Search for the cell housing the specified text and yield its (X, Y) center coordinate. 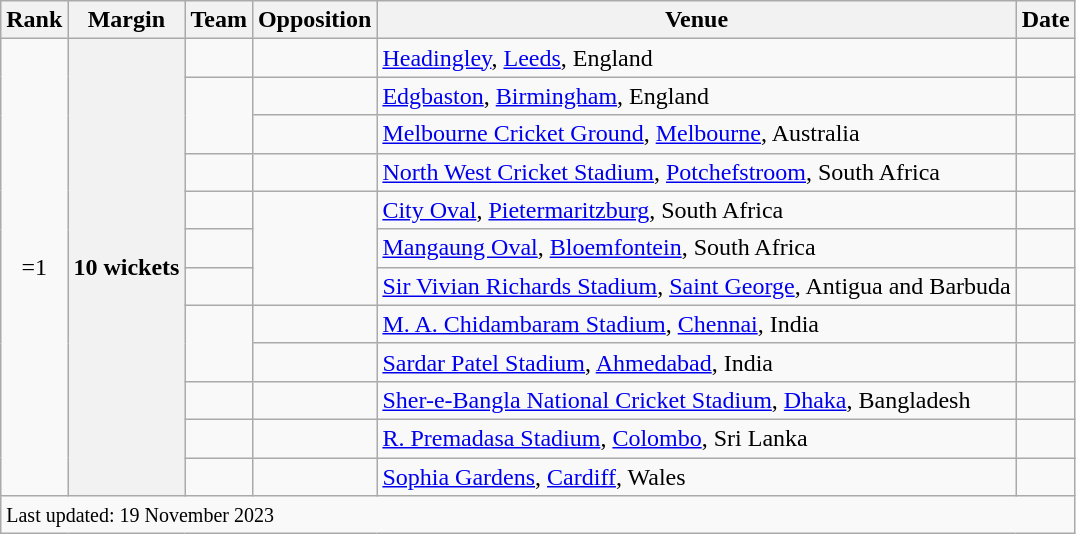
City Oval, Pietermaritzburg, South Africa (696, 210)
Edgbaston, Birmingham, England (696, 96)
Team (219, 20)
Opposition (314, 20)
10 wickets (126, 268)
Sher-e-Bangla National Cricket Stadium, Dhaka, Bangladesh (696, 400)
R. Premadasa Stadium, Colombo, Sri Lanka (696, 438)
M. A. Chidambaram Stadium, Chennai, India (696, 324)
Date (1046, 20)
Headingley, Leeds, England (696, 58)
Last updated: 19 November 2023 (538, 515)
Venue (696, 20)
=1 (34, 268)
Margin (126, 20)
North West Cricket Stadium, Potchefstroom, South Africa (696, 172)
Sardar Patel Stadium, Ahmedabad, India (696, 362)
Melbourne Cricket Ground, Melbourne, Australia (696, 134)
Sir Vivian Richards Stadium, Saint George, Antigua and Barbuda (696, 286)
Mangaung Oval, Bloemfontein, South Africa (696, 248)
Rank (34, 20)
Sophia Gardens, Cardiff, Wales (696, 477)
